Extract the [x, y] coordinate from the center of the cell holding the provided text.  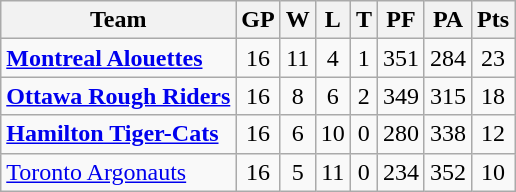
352 [448, 172]
Hamilton Tiger-Cats [118, 134]
351 [400, 58]
2 [364, 96]
Montreal Alouettes [118, 58]
315 [448, 96]
GP [258, 20]
Toronto Argonauts [118, 172]
Ottawa Rough Riders [118, 96]
W [298, 20]
349 [400, 96]
280 [400, 134]
Team [118, 20]
T [364, 20]
18 [494, 96]
8 [298, 96]
Pts [494, 20]
338 [448, 134]
1 [364, 58]
PF [400, 20]
L [332, 20]
234 [400, 172]
12 [494, 134]
5 [298, 172]
284 [448, 58]
23 [494, 58]
PA [448, 20]
4 [332, 58]
